Identify which cell holds the provided text, then report its (x, y) central coordinate. 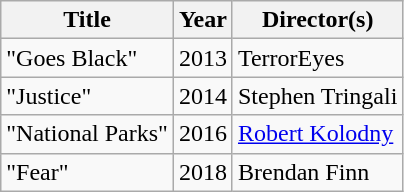
2018 (202, 172)
Robert Kolodny (317, 134)
"National Parks" (88, 134)
2013 (202, 58)
"Goes Black" (88, 58)
TerrorEyes (317, 58)
Year (202, 20)
Brendan Finn (317, 172)
"Justice" (88, 96)
2014 (202, 96)
Stephen Tringali (317, 96)
2016 (202, 134)
Title (88, 20)
"Fear" (88, 172)
Director(s) (317, 20)
